For the text-containing cell, return its midpoint in (X, Y) coordinate format. 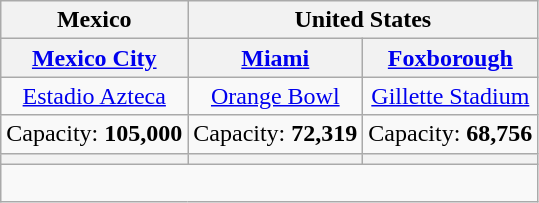
Miami (276, 58)
Estadio Azteca (94, 96)
Capacity: 105,000 (94, 134)
Capacity: 68,756 (450, 134)
Foxborough (450, 58)
Capacity: 72,319 (276, 134)
Mexico (94, 20)
Orange Bowl (276, 96)
Mexico City (94, 58)
Gillette Stadium (450, 96)
United States (363, 20)
